Locate the cell with the specified text and output its [x, y] center coordinate. 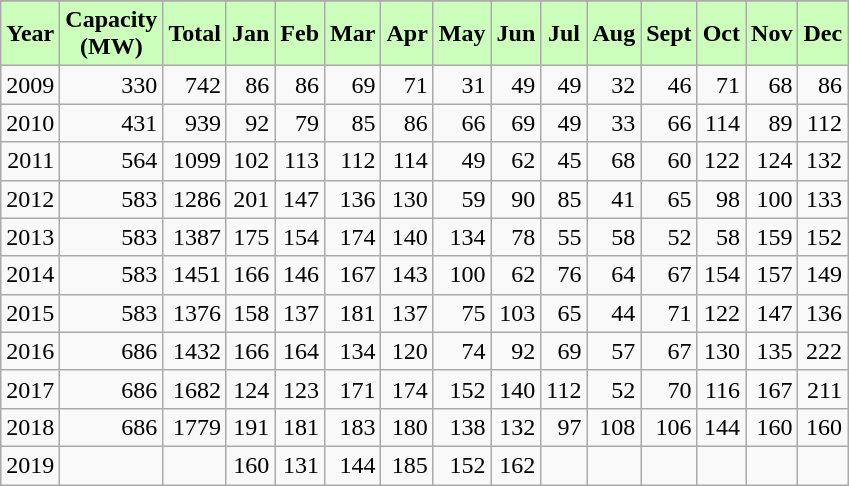
211 [823, 389]
180 [407, 427]
May [462, 34]
146 [300, 275]
55 [564, 237]
191 [250, 427]
162 [516, 465]
60 [669, 161]
Year [30, 34]
2019 [30, 465]
135 [772, 351]
1387 [195, 237]
Total [195, 34]
Aug [614, 34]
158 [250, 313]
102 [250, 161]
2018 [30, 427]
183 [353, 427]
431 [112, 123]
138 [462, 427]
1099 [195, 161]
116 [721, 389]
939 [195, 123]
32 [614, 85]
1451 [195, 275]
45 [564, 161]
164 [300, 351]
44 [614, 313]
Sept [669, 34]
330 [112, 85]
78 [516, 237]
157 [772, 275]
1779 [195, 427]
1432 [195, 351]
159 [772, 237]
1682 [195, 389]
46 [669, 85]
143 [407, 275]
Capacity(MW) [112, 34]
Jul [564, 34]
59 [462, 199]
75 [462, 313]
Jan [250, 34]
2010 [30, 123]
133 [823, 199]
Jun [516, 34]
79 [300, 123]
1376 [195, 313]
41 [614, 199]
103 [516, 313]
64 [614, 275]
33 [614, 123]
149 [823, 275]
74 [462, 351]
2014 [30, 275]
97 [564, 427]
106 [669, 427]
90 [516, 199]
113 [300, 161]
742 [195, 85]
175 [250, 237]
2015 [30, 313]
108 [614, 427]
Feb [300, 34]
171 [353, 389]
Mar [353, 34]
131 [300, 465]
57 [614, 351]
185 [407, 465]
123 [300, 389]
Dec [823, 34]
2009 [30, 85]
Apr [407, 34]
Oct [721, 34]
98 [721, 199]
2012 [30, 199]
70 [669, 389]
2017 [30, 389]
120 [407, 351]
2011 [30, 161]
201 [250, 199]
2016 [30, 351]
31 [462, 85]
1286 [195, 199]
76 [564, 275]
Nov [772, 34]
564 [112, 161]
2013 [30, 237]
222 [823, 351]
89 [772, 123]
